Scan for the cell matching the given text and deliver its [x, y] coordinate at center. 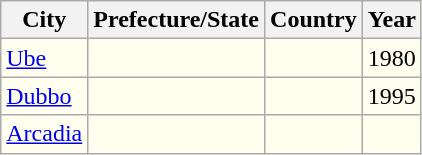
City [44, 20]
1995 [392, 96]
Year [392, 20]
Ube [44, 58]
Dubbo [44, 96]
Prefecture/State [176, 20]
1980 [392, 58]
Country [314, 20]
Arcadia [44, 134]
